For the text-containing cell, return its midpoint in (x, y) coordinate format. 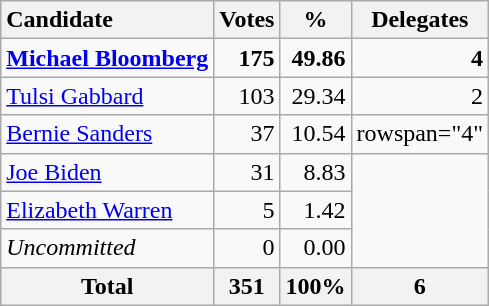
29.34 (316, 96)
Joe Biden (108, 172)
100% (316, 286)
37 (247, 134)
% (316, 20)
Michael Bloomberg (108, 58)
10.54 (316, 134)
175 (247, 58)
5 (247, 210)
Uncommitted (108, 248)
31 (247, 172)
Candidate (108, 20)
351 (247, 286)
Elizabeth Warren (108, 210)
6 (420, 286)
Votes (247, 20)
4 (420, 58)
103 (247, 96)
49.86 (316, 58)
1.42 (316, 210)
Bernie Sanders (108, 134)
0 (247, 248)
Total (108, 286)
8.83 (316, 172)
rowspan="4" (420, 134)
2 (420, 96)
Delegates (420, 20)
0.00 (316, 248)
Tulsi Gabbard (108, 96)
